Locate the cell with the specified text and output its (X, Y) center coordinate. 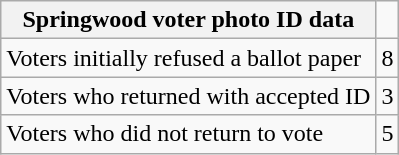
Voters who returned with accepted ID (188, 96)
5 (388, 134)
Voters initially refused a ballot paper (188, 58)
8 (388, 58)
Voters who did not return to vote (188, 134)
3 (388, 96)
Springwood voter photo ID data (188, 20)
